Search for the cell housing the specified text and yield its (X, Y) center coordinate. 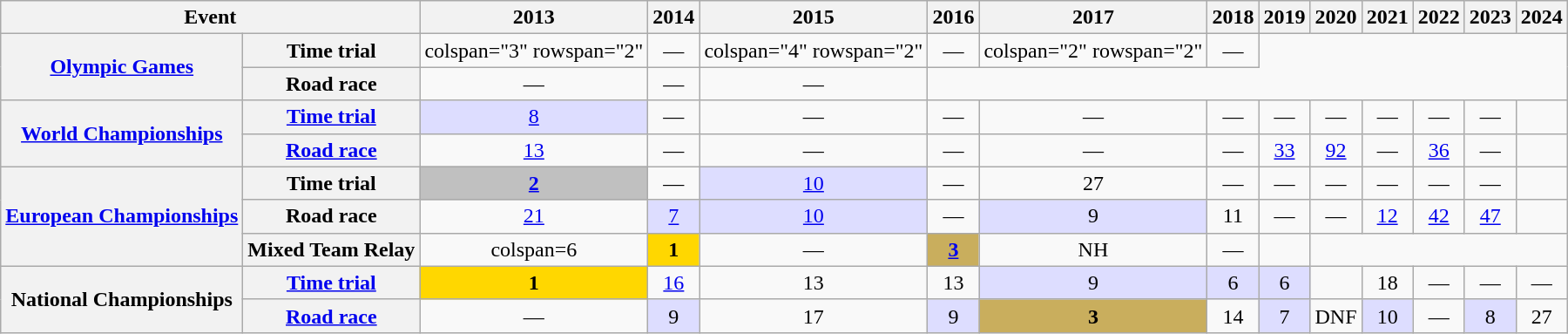
2023 (1490, 17)
2022 (1439, 17)
European Championships (122, 216)
Olympic Games (122, 67)
Mixed Team Relay (331, 249)
33 (1284, 150)
14 (1233, 316)
21 (534, 216)
colspan=6 (534, 249)
42 (1439, 216)
17 (814, 316)
12 (1387, 216)
2013 (534, 17)
2021 (1387, 17)
World Championships (122, 133)
colspan="2" rowspan="2" (1093, 51)
2024 (1542, 17)
47 (1490, 216)
2015 (814, 17)
2014 (674, 17)
colspan="3" rowspan="2" (534, 51)
2018 (1233, 17)
92 (1336, 150)
2016 (953, 17)
2017 (1093, 17)
Event (211, 17)
11 (1233, 216)
colspan="4" rowspan="2" (814, 51)
36 (1439, 150)
National Championships (122, 299)
2019 (1284, 17)
NH (1093, 249)
18 (1387, 283)
2 (534, 183)
2020 (1336, 17)
16 (674, 283)
DNF (1336, 316)
